Extract the (X, Y) coordinate from the center of the cell holding the provided text.  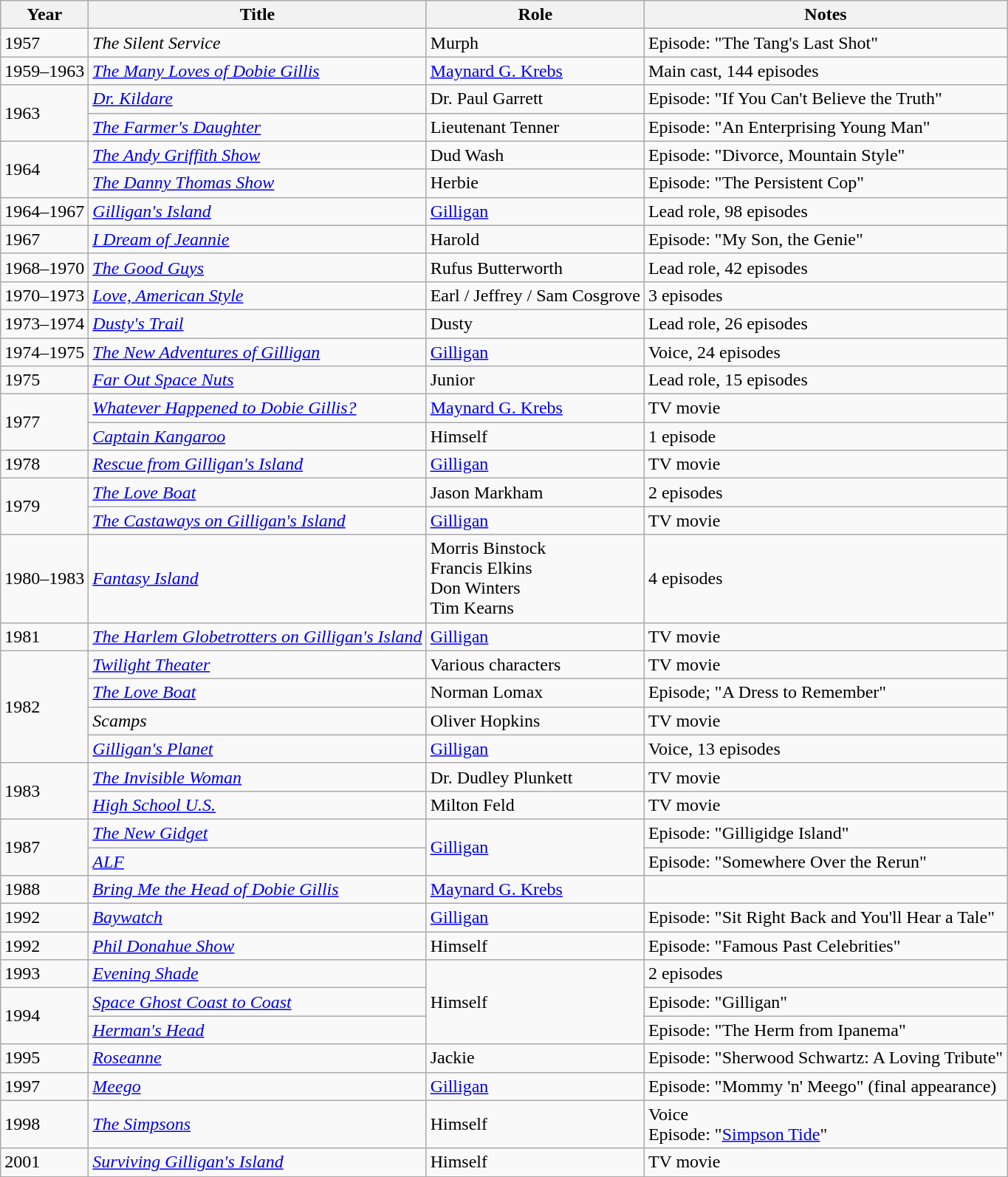
Lead role, 42 episodes (826, 267)
1970–1973 (44, 295)
Episode: "Sit Right Back and You'll Hear a Tale" (826, 918)
1 episode (826, 436)
Episode: "Somewhere Over the Rerun" (826, 862)
Harold (535, 239)
VoiceEpisode: "Simpson Tide" (826, 1124)
High School U.S. (257, 805)
Episode; "A Dress to Remember" (826, 693)
Dr. Paul Garrett (535, 99)
Murph (535, 43)
1977 (44, 422)
Lieutenant Tenner (535, 127)
Voice, 24 episodes (826, 352)
Episode: "Gilligidge Island" (826, 833)
1973–1974 (44, 323)
1964 (44, 169)
1963 (44, 113)
Surviving Gilligan's Island (257, 1162)
Whatever Happened to Dobie Gillis? (257, 408)
The Farmer's Daughter (257, 127)
Meego (257, 1086)
Episode: "An Enterprising Young Man" (826, 127)
1994 (44, 1016)
1981 (44, 636)
Jason Markham (535, 493)
Scamps (257, 721)
Dr. Kildare (257, 99)
The Harlem Globetrotters on Gilligan's Island (257, 636)
Rufus Butterworth (535, 267)
Jackie (535, 1058)
Junior (535, 380)
Phil Donahue Show (257, 946)
Milton Feld (535, 805)
ALF (257, 862)
Oliver Hopkins (535, 721)
The Silent Service (257, 43)
2001 (44, 1162)
The New Adventures of Gilligan (257, 352)
The Danny Thomas Show (257, 183)
Episode: "Famous Past Celebrities" (826, 946)
Far Out Space Nuts (257, 380)
Lead role, 26 episodes (826, 323)
Episode: "Gilligan" (826, 1002)
Baywatch (257, 918)
Episode: "My Son, the Genie" (826, 239)
Captain Kangaroo (257, 436)
Roseanne (257, 1058)
Episode: "If You Can't Believe the Truth" (826, 99)
1979 (44, 507)
The Castaways on Gilligan's Island (257, 521)
Episode: "Sherwood Schwartz: A Loving Tribute" (826, 1058)
1993 (44, 974)
Herman's Head (257, 1030)
1980–1983 (44, 579)
Notes (826, 15)
Dr. Dudley Plunkett (535, 777)
The Andy Griffith Show (257, 155)
Bring Me the Head of Dobie Gillis (257, 890)
Lead role, 98 episodes (826, 211)
The Many Loves of Dobie Gillis (257, 71)
1983 (44, 791)
1995 (44, 1058)
1957 (44, 43)
4 episodes (826, 579)
Various characters (535, 665)
1988 (44, 890)
1978 (44, 464)
Dusty's Trail (257, 323)
1998 (44, 1124)
Episode: "The Persistent Cop" (826, 183)
Dud Wash (535, 155)
Gilligan's Planet (257, 749)
1967 (44, 239)
1959–1963 (44, 71)
Earl / Jeffrey / Sam Cosgrove (535, 295)
1997 (44, 1086)
1974–1975 (44, 352)
3 episodes (826, 295)
Main cast, 144 episodes (826, 71)
Twilight Theater (257, 665)
Episode: "Divorce, Mountain Style" (826, 155)
Herbie (535, 183)
1982 (44, 707)
The New Gidget (257, 833)
Episode: "Mommy 'n' Meego" (final appearance) (826, 1086)
The Simpsons (257, 1124)
Evening Shade (257, 974)
Rescue from Gilligan's Island (257, 464)
Voice, 13 episodes (826, 749)
Morris BinstockFrancis ElkinsDon WintersTim Kearns (535, 579)
Love, American Style (257, 295)
1975 (44, 380)
Norman Lomax (535, 693)
Lead role, 15 episodes (826, 380)
Gilligan's Island (257, 211)
I Dream of Jeannie (257, 239)
Title (257, 15)
The Invisible Woman (257, 777)
Year (44, 15)
The Good Guys (257, 267)
1968–1970 (44, 267)
Dusty (535, 323)
1964–1967 (44, 211)
1987 (44, 847)
Episode: "The Tang's Last Shot" (826, 43)
Space Ghost Coast to Coast (257, 1002)
Episode: "The Herm from Ipanema" (826, 1030)
Role (535, 15)
Fantasy Island (257, 579)
